Find where the given text appears and provide that cell's center as (x, y) coordinate. 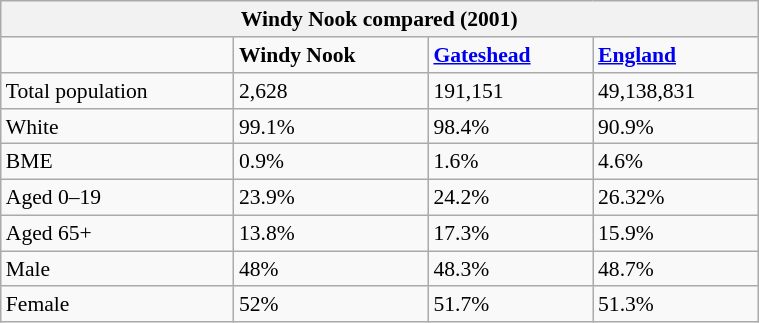
23.9% (331, 197)
13.8% (331, 233)
4.6% (676, 162)
15.9% (676, 233)
Total population (118, 91)
24.2% (510, 197)
0.9% (331, 162)
Windy Nook compared (2001) (380, 19)
BME (118, 162)
Aged 0–19 (118, 197)
17.3% (510, 233)
48.3% (510, 269)
49,138,831 (676, 91)
99.1% (331, 126)
England (676, 55)
51.3% (676, 304)
52% (331, 304)
48.7% (676, 269)
90.9% (676, 126)
51.7% (510, 304)
Male (118, 269)
Windy Nook (331, 55)
1.6% (510, 162)
26.32% (676, 197)
White (118, 126)
191,151 (510, 91)
Female (118, 304)
Aged 65+ (118, 233)
98.4% (510, 126)
2,628 (331, 91)
48% (331, 269)
Gateshead (510, 55)
